Find where the given text appears and provide that cell's center as [X, Y] coordinate. 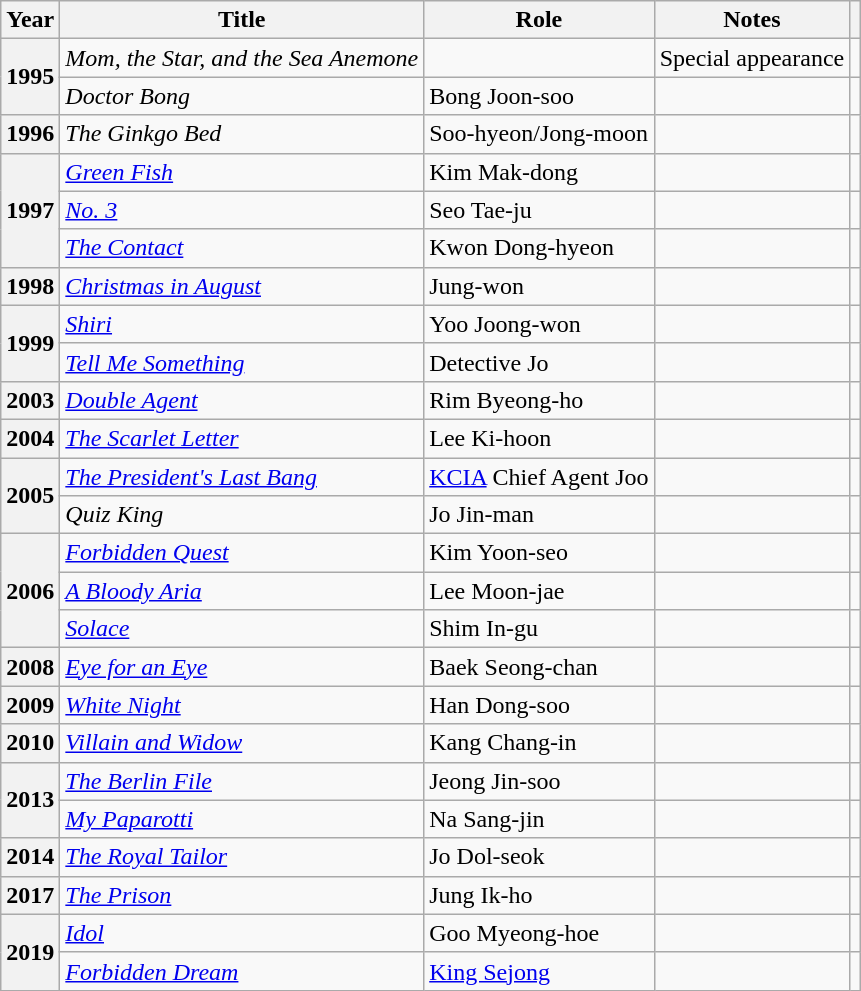
Kim Yoon-seo [539, 553]
Kwon Dong-hyeon [539, 248]
Green Fish [242, 172]
Idol [242, 933]
Baek Seong-chan [539, 667]
The Scarlet Letter [242, 438]
Villain and Widow [242, 743]
No. 3 [242, 210]
2008 [30, 667]
Title [242, 20]
Forbidden Quest [242, 553]
Notes [752, 20]
Rim Byeong-ho [539, 400]
Yoo Joong-won [539, 324]
The Berlin File [242, 781]
1998 [30, 286]
1996 [30, 134]
The Royal Tailor [242, 857]
Doctor Bong [242, 96]
The Contact [242, 248]
1997 [30, 210]
Soo-hyeon/Jong-moon [539, 134]
Mom, the Star, and the Sea Anemone [242, 58]
2004 [30, 438]
Tell Me Something [242, 362]
Kim Mak-dong [539, 172]
Role [539, 20]
1995 [30, 77]
King Sejong [539, 971]
Special appearance [752, 58]
The Ginkgo Bed [242, 134]
Shim In-gu [539, 629]
Double Agent [242, 400]
Detective Jo [539, 362]
Lee Moon-jae [539, 591]
KCIA Chief Agent Joo [539, 477]
2003 [30, 400]
Han Dong-soo [539, 705]
Year [30, 20]
2019 [30, 952]
Quiz King [242, 515]
Bong Joon-soo [539, 96]
Na Sang-jin [539, 819]
Jung Ik-ho [539, 895]
2010 [30, 743]
2014 [30, 857]
2006 [30, 591]
The Prison [242, 895]
White Night [242, 705]
Jo Jin-man [539, 515]
Jung-won [539, 286]
Jo Dol-seok [539, 857]
Seo Tae-ju [539, 210]
Goo Myeong-hoe [539, 933]
2005 [30, 496]
Shiri [242, 324]
Kang Chang-in [539, 743]
Eye for an Eye [242, 667]
2013 [30, 800]
1999 [30, 343]
2017 [30, 895]
My Paparotti [242, 819]
Lee Ki-hoon [539, 438]
2009 [30, 705]
Solace [242, 629]
Forbidden Dream [242, 971]
Christmas in August [242, 286]
A Bloody Aria [242, 591]
Jeong Jin-soo [539, 781]
The President's Last Bang [242, 477]
